Search for the cell housing the specified text and yield its (x, y) center coordinate. 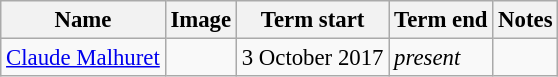
Image (200, 20)
3 October 2017 (312, 58)
present (441, 58)
Name (83, 20)
Notes (526, 20)
Claude Malhuret (83, 58)
Term end (441, 20)
Term start (312, 20)
